Search for the cell housing the specified text and yield its (x, y) center coordinate. 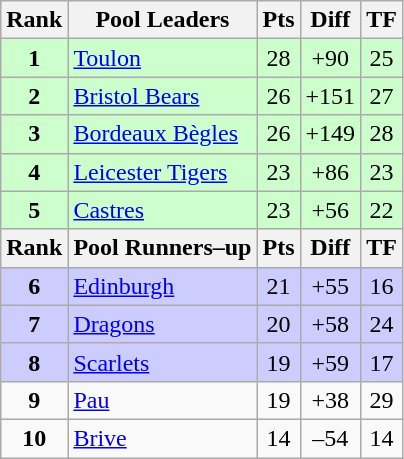
Castres (162, 210)
5 (34, 210)
Scarlets (162, 362)
17 (382, 362)
27 (382, 96)
Dragons (162, 324)
+86 (330, 172)
+149 (330, 134)
4 (34, 172)
21 (278, 286)
20 (278, 324)
+55 (330, 286)
24 (382, 324)
Pau (162, 400)
22 (382, 210)
+90 (330, 58)
1 (34, 58)
Edinburgh (162, 286)
29 (382, 400)
Pool Leaders (162, 20)
Toulon (162, 58)
6 (34, 286)
+151 (330, 96)
16 (382, 286)
3 (34, 134)
+58 (330, 324)
2 (34, 96)
+38 (330, 400)
Bristol Bears (162, 96)
Brive (162, 438)
7 (34, 324)
Pool Runners–up (162, 248)
Leicester Tigers (162, 172)
25 (382, 58)
9 (34, 400)
10 (34, 438)
8 (34, 362)
–54 (330, 438)
+59 (330, 362)
Bordeaux Bègles (162, 134)
+56 (330, 210)
